Identify which cell holds the provided text, then report its (X, Y) central coordinate. 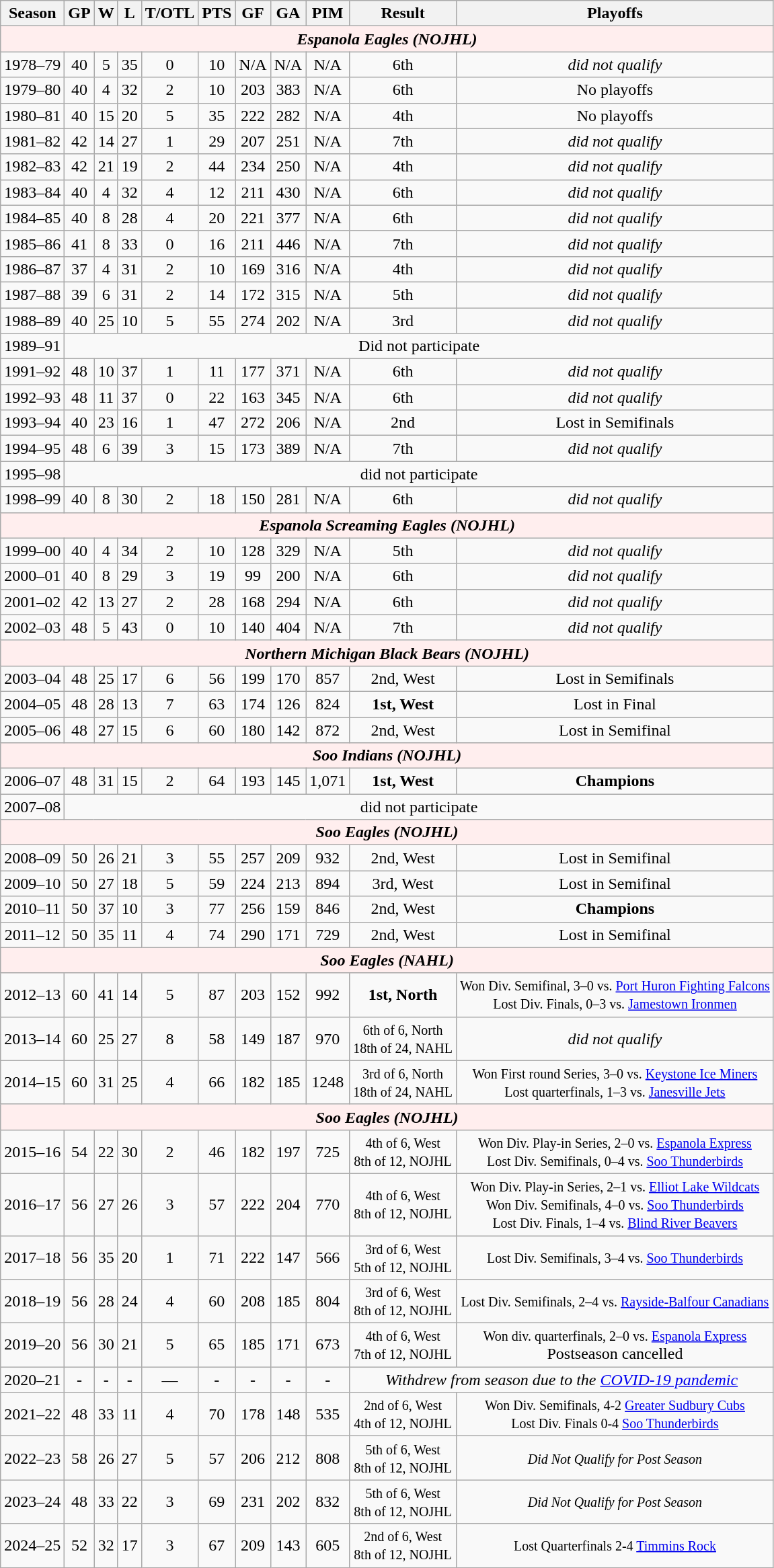
846 (328, 909)
Won First round Series, 3–0 vs. Keystone Ice MinersLost quarterfinals, 1–3 vs. Janesville Jets (615, 1083)
1986–87 (32, 269)
178 (253, 1415)
128 (253, 551)
1985–86 (32, 243)
1984–85 (32, 218)
2024–25 (32, 1545)
389 (288, 448)
1994–95 (32, 448)
2001–02 (32, 602)
932 (328, 858)
3rd of 6, West8th of 12, NOJHL (403, 1302)
290 (253, 935)
168 (253, 602)
729 (328, 935)
377 (288, 218)
272 (253, 423)
47 (217, 423)
Lost Div. Semifinals, 2–4 vs. Rayside-Balfour Canadians (615, 1302)
PTS (217, 13)
1988–89 (32, 321)
2006–07 (32, 781)
872 (328, 730)
66 (217, 1083)
1987–88 (32, 295)
W (106, 13)
77 (217, 909)
Did not participate (420, 346)
Lost in Final (615, 704)
1995–98 (32, 474)
172 (253, 295)
316 (288, 269)
152 (288, 995)
231 (253, 1502)
251 (288, 141)
207 (253, 141)
371 (288, 372)
Won Div. Play-in Series, 2–1 vs. Elliot Lake WildcatsWon Div. Semifinals, 4–0 vs. Soo ThunderbirdsLost Div. Finals, 1–4 vs. Blind River Beavers (615, 1204)
170 (288, 678)
174 (253, 704)
— (169, 1380)
63 (217, 704)
7 (169, 704)
2017–18 (32, 1257)
2020–21 (32, 1380)
1st, North (403, 995)
2012–13 (32, 995)
Northern Michigan Black Bears (NOJHL) (387, 653)
256 (253, 909)
3rd of 6, West5th of 12, NOJHL (403, 1257)
2018–19 (32, 1302)
Won Div. Semifinal, 3–0 vs. Port Huron Fighting FalconsLost Div. Finals, 0–3 vs. Jamestown Ironmen (615, 995)
2nd of 6, West8th of 12, NOJHL (403, 1545)
832 (328, 1502)
824 (328, 704)
Espanola Screaming Eagles (NOJHL) (387, 525)
970 (328, 1038)
992 (328, 995)
2016–17 (32, 1204)
2003–04 (32, 678)
145 (288, 781)
3rd (403, 321)
1983–84 (32, 192)
142 (288, 730)
Lost Quarterfinals 2-4 Timmins Rock (615, 1545)
315 (288, 295)
2008–09 (32, 858)
149 (253, 1038)
PIM (328, 13)
234 (253, 167)
2002–03 (32, 627)
282 (288, 116)
2013–14 (32, 1038)
173 (253, 448)
725 (328, 1151)
150 (253, 500)
Won div. quarterfinals, 2–0 vs. Espanola ExpressPostseason cancelled (615, 1345)
74 (217, 935)
140 (253, 627)
64 (217, 781)
2000–01 (32, 576)
1,071 (328, 781)
2011–12 (32, 935)
2023–24 (32, 1502)
2022–23 (32, 1458)
2005–06 (32, 730)
6th of 6, North18th of 24, NAHL (403, 1038)
224 (253, 884)
2014–15 (32, 1083)
99 (253, 576)
Playoffs (615, 13)
204 (288, 1204)
52 (79, 1545)
1979–80 (32, 90)
3rd of 6, North18th of 24, NAHL (403, 1083)
143 (288, 1545)
Soo Eagles (NAHL) (387, 960)
200 (288, 576)
87 (217, 995)
446 (288, 243)
250 (288, 167)
566 (328, 1257)
34 (129, 551)
65 (217, 1345)
12 (217, 192)
193 (253, 781)
24 (129, 1302)
281 (288, 500)
Soo Indians (NOJHL) (387, 756)
44 (217, 167)
159 (288, 909)
808 (328, 1458)
1989–91 (32, 346)
1248 (328, 1083)
274 (253, 321)
383 (288, 90)
2007–08 (32, 807)
4th of 6, West7th of 12, NOJHL (403, 1345)
Withdrew from season due to the COVID-19 pandemic (562, 1380)
1980–81 (32, 116)
1999–00 (32, 551)
23 (106, 423)
221 (253, 218)
257 (253, 858)
804 (328, 1302)
2010–11 (32, 909)
54 (79, 1151)
199 (253, 678)
46 (217, 1151)
126 (288, 704)
404 (288, 627)
2nd (403, 423)
70 (217, 1415)
Won Div. Play-in Series, 2–0 vs. Espanola ExpressLost Div. Semifinals, 0–4 vs. Soo Thunderbirds (615, 1151)
2015–16 (32, 1151)
2019–20 (32, 1345)
187 (288, 1038)
Lost Div. Semifinals, 3–4 vs. Soo Thunderbirds (615, 1257)
1991–92 (32, 372)
857 (328, 678)
GP (79, 13)
535 (328, 1415)
GA (288, 13)
2009–10 (32, 884)
3rd, West (403, 884)
1982–83 (32, 167)
1998–99 (32, 500)
894 (328, 884)
212 (288, 1458)
Result (403, 13)
169 (253, 269)
43 (129, 627)
67 (217, 1545)
Season (32, 13)
294 (288, 602)
329 (288, 551)
163 (253, 397)
208 (253, 1302)
T/OTL (169, 13)
345 (288, 397)
148 (288, 1415)
1992–93 (32, 397)
71 (217, 1257)
69 (217, 1502)
197 (288, 1151)
1993–94 (32, 423)
605 (328, 1545)
430 (288, 192)
1981–82 (32, 141)
770 (328, 1204)
213 (288, 884)
Espanola Eagles (NOJHL) (387, 39)
2nd of 6, West4th of 12, NOJHL (403, 1415)
1978–79 (32, 65)
147 (288, 1257)
2021–22 (32, 1415)
2004–05 (32, 704)
GF (253, 13)
59 (217, 884)
177 (253, 372)
180 (253, 730)
Won Div. Semifinals, 4-2 Greater Sudbury CubsLost Div. Finals 0-4 Soo Thunderbirds (615, 1415)
L (129, 13)
673 (328, 1345)
